Determine the [x, y] coordinate at the center of the cell enclosing the given text.  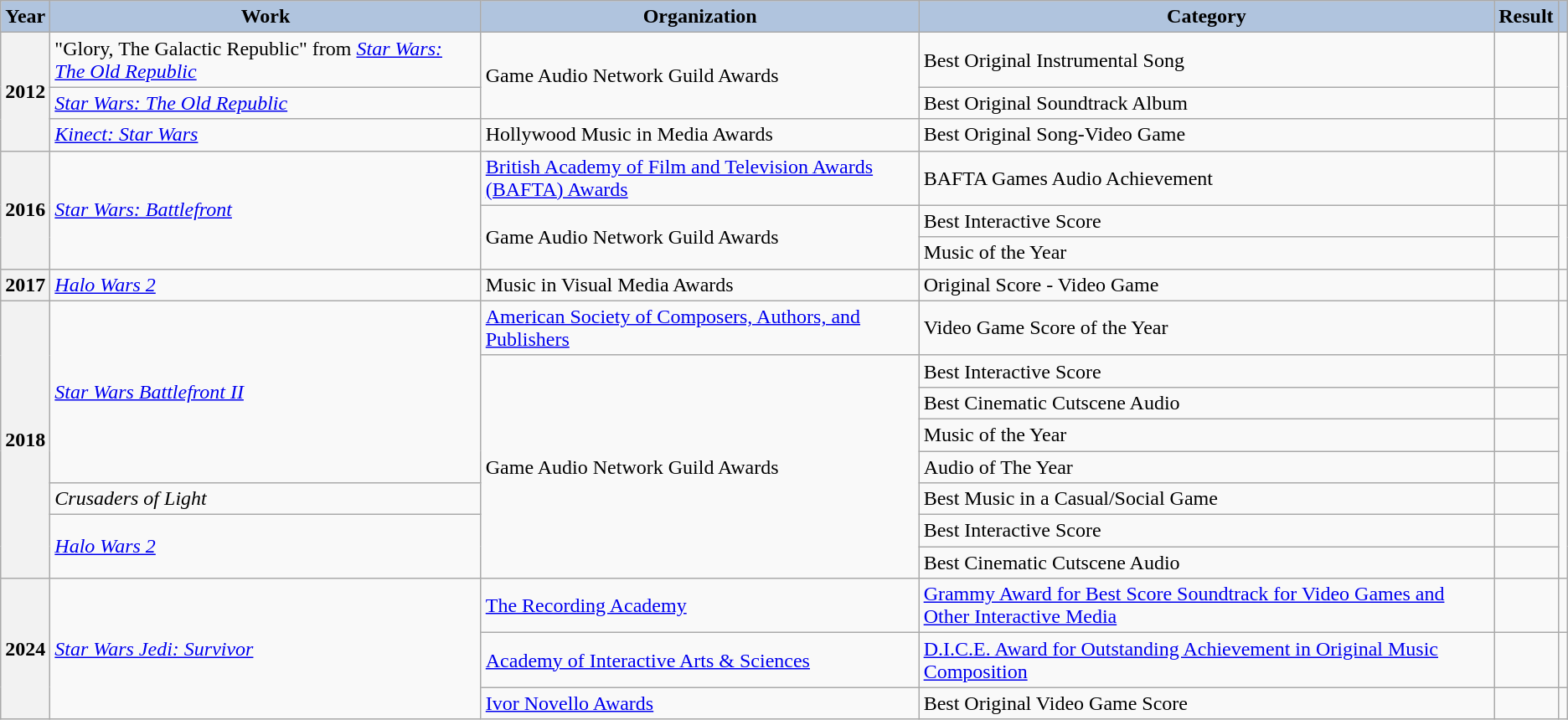
Video Game Score of the Year [1206, 328]
Original Score - Video Game [1206, 285]
Star Wars Battlefront II [266, 392]
Star Wars Jedi: Survivor [266, 649]
Best Music in a Casual/Social Game [1206, 499]
The Recording Academy [700, 606]
BAFTA Games Audio Achievement [1206, 177]
American Society of Composers, Authors, and Publishers [700, 328]
2012 [25, 92]
Crusaders of Light [266, 499]
2018 [25, 440]
Star Wars: Battlefront [266, 209]
2017 [25, 285]
Category [1206, 17]
Academy of Interactive Arts & Sciences [700, 660]
Grammy Award for Best Score Soundtrack for Video Games and Other Interactive Media [1206, 606]
Result [1526, 17]
Work [266, 17]
Best Original Instrumental Song [1206, 60]
"Glory, The Galactic Republic" from Star Wars: The Old Republic [266, 60]
Best Original Video Game Score [1206, 703]
Organization [700, 17]
Best Original Soundtrack Album [1206, 103]
British Academy of Film and Television Awards (BAFTA) Awards [700, 177]
D.I.C.E. Award for Outstanding Achievement in Original Music Composition [1206, 660]
Audio of The Year [1206, 466]
Music in Visual Media Awards [700, 285]
2024 [25, 649]
Best Original Song-Video Game [1206, 135]
Star Wars: The Old Republic [266, 103]
Year [25, 17]
Ivor Novello Awards [700, 703]
Kinect: Star Wars [266, 135]
2016 [25, 209]
Hollywood Music in Media Awards [700, 135]
